Extract the [X, Y] coordinate from the center of the cell holding the provided text.  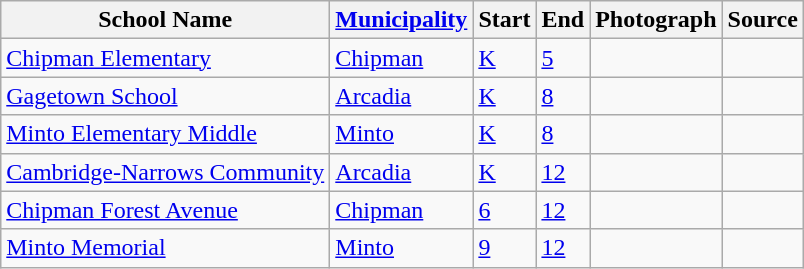
Chipman Forest Avenue [166, 210]
Start [504, 20]
Photograph [656, 20]
Gagetown School [166, 96]
5 [563, 58]
School Name [166, 20]
Source [762, 20]
6 [504, 210]
9 [504, 248]
Cambridge-Narrows Community [166, 172]
Minto Elementary Middle [166, 134]
Minto Memorial [166, 248]
End [563, 20]
Municipality [402, 20]
Chipman Elementary [166, 58]
